Capture the cell that displays the provided text and extract its [x, y] central coordinate. 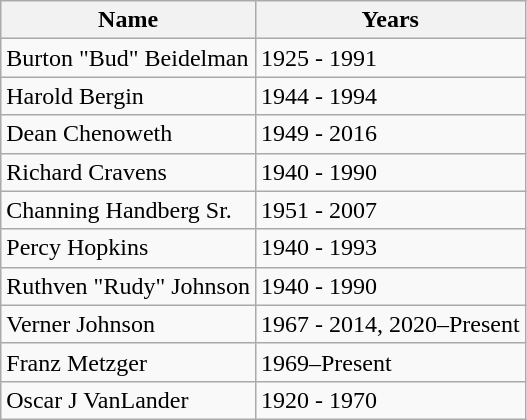
1940 - 1993 [390, 248]
Percy Hopkins [128, 248]
1951 - 2007 [390, 210]
Channing Handberg Sr. [128, 210]
Years [390, 20]
1949 - 2016 [390, 134]
Franz Metzger [128, 362]
1969–Present [390, 362]
Name [128, 20]
Ruthven "Rudy" Johnson [128, 286]
Burton "Bud" Beidelman [128, 58]
Harold Bergin [128, 96]
Verner Johnson [128, 324]
Oscar J VanLander [128, 400]
1925 - 1991 [390, 58]
1967 - 2014, 2020–Present [390, 324]
Richard Cravens [128, 172]
1920 - 1970 [390, 400]
1944 - 1994 [390, 96]
Dean Chenoweth [128, 134]
